Locate the cell with the specified text and output its [X, Y] center coordinate. 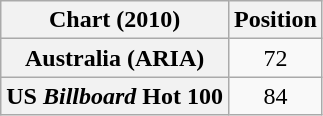
84 [276, 96]
72 [276, 58]
US Billboard Hot 100 [115, 96]
Position [276, 20]
Australia (ARIA) [115, 58]
Chart (2010) [115, 20]
